Extract the [x, y] coordinate from the center of the cell holding the provided text.  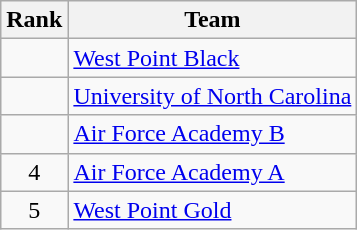
Air Force Academy A [212, 172]
4 [34, 172]
University of North Carolina [212, 96]
Air Force Academy B [212, 134]
5 [34, 210]
West Point Black [212, 58]
West Point Gold [212, 210]
Team [212, 20]
Rank [34, 20]
